Search for the cell housing the specified text and yield its (X, Y) center coordinate. 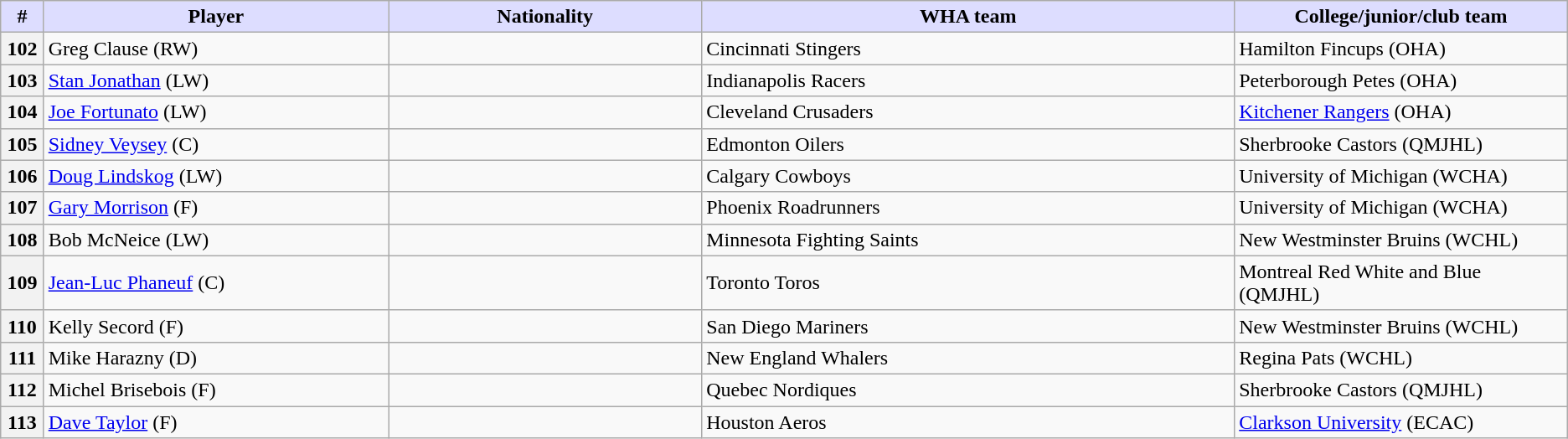
Clarkson University (ECAC) (1401, 421)
Dave Taylor (F) (216, 421)
Jean-Luc Phaneuf (C) (216, 283)
Doug Lindskog (LW) (216, 176)
Peterborough Petes (OHA) (1401, 80)
Greg Clause (RW) (216, 49)
112 (22, 390)
Kelly Secord (F) (216, 326)
Regina Pats (WCHL) (1401, 358)
113 (22, 421)
105 (22, 144)
Indianapolis Racers (968, 80)
Houston Aeros (968, 421)
# (22, 17)
Nationality (545, 17)
Stan Jonathan (LW) (216, 80)
San Diego Mariners (968, 326)
Kitchener Rangers (OHA) (1401, 112)
Phoenix Roadrunners (968, 208)
Edmonton Oilers (968, 144)
108 (22, 240)
109 (22, 283)
102 (22, 49)
Montreal Red White and Blue (QMJHL) (1401, 283)
Joe Fortunato (LW) (216, 112)
Sidney Veysey (C) (216, 144)
Mike Harazny (D) (216, 358)
104 (22, 112)
Player (216, 17)
Minnesota Fighting Saints (968, 240)
Michel Brisebois (F) (216, 390)
Calgary Cowboys (968, 176)
WHA team (968, 17)
111 (22, 358)
Toronto Toros (968, 283)
110 (22, 326)
Quebec Nordiques (968, 390)
Gary Morrison (F) (216, 208)
106 (22, 176)
Cincinnati Stingers (968, 49)
College/junior/club team (1401, 17)
103 (22, 80)
Cleveland Crusaders (968, 112)
Hamilton Fincups (OHA) (1401, 49)
New England Whalers (968, 358)
107 (22, 208)
Bob McNeice (LW) (216, 240)
